For the text-containing cell, return its midpoint in [X, Y] coordinate format. 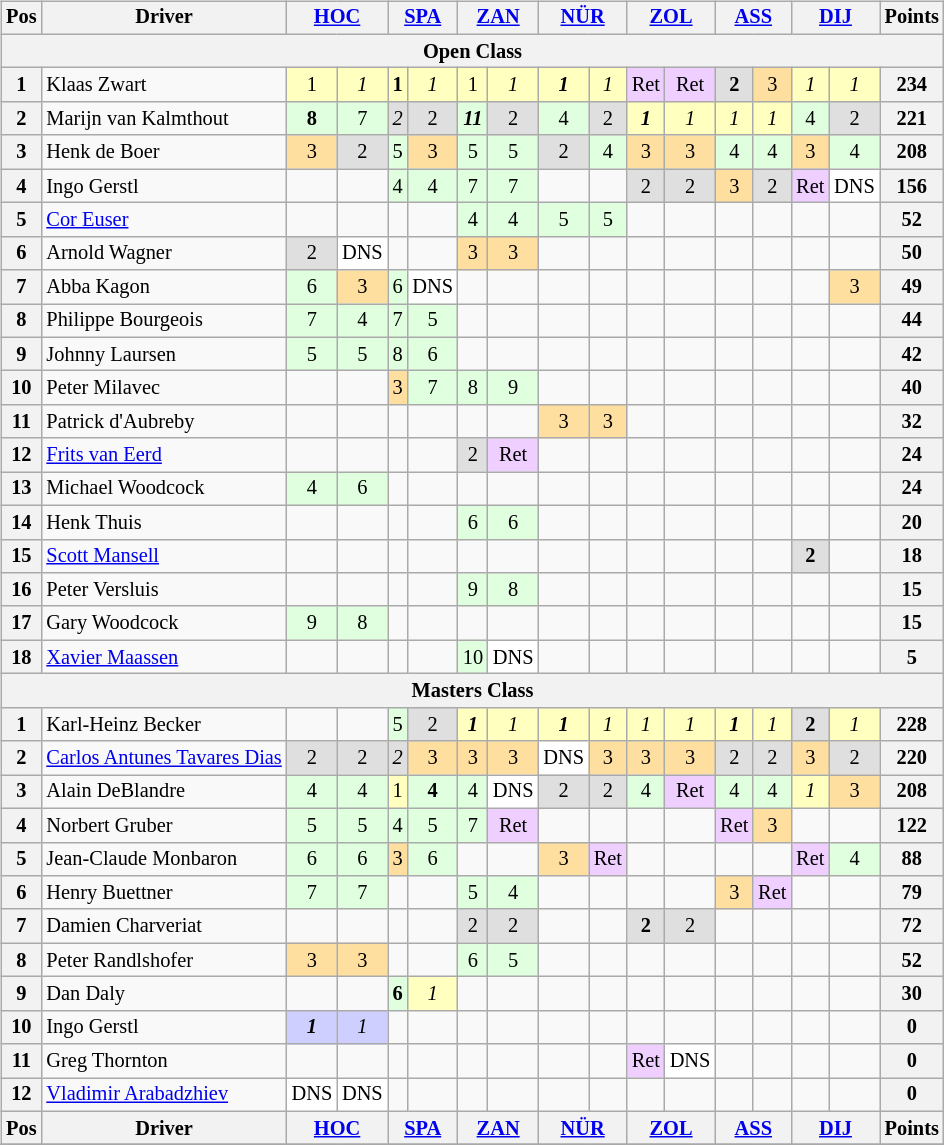
42 [912, 354]
Marijn van Kalmthout [164, 119]
156 [912, 186]
16 [21, 590]
Abba Kagon [164, 287]
17 [21, 623]
Philippe Bourgeois [164, 321]
Norbert Gruber [164, 825]
Vladimir Arabadzhiev [164, 1095]
Scott Mansell [164, 556]
Karl-Heinz Becker [164, 724]
44 [912, 321]
Peter Milavec [164, 388]
122 [912, 825]
Masters Class [472, 691]
49 [912, 287]
40 [912, 388]
50 [912, 253]
30 [912, 994]
Michael Woodcock [164, 489]
Peter Versluis [164, 590]
79 [912, 893]
220 [912, 758]
13 [21, 489]
Peter Randlshofer [164, 960]
Cor Euser [164, 220]
Open Class [472, 51]
Greg Thornton [164, 1061]
Henk Thuis [164, 522]
Gary Woodcock [164, 623]
228 [912, 724]
32 [912, 422]
Alain DeBlandre [164, 792]
Henk de Boer [164, 152]
14 [21, 522]
Xavier Maassen [164, 657]
Frits van Eerd [164, 455]
Arnold Wagner [164, 253]
Damien Charveriat [164, 926]
Patrick d'Aubreby [164, 422]
20 [912, 522]
Dan Daly [164, 994]
Carlos Antunes Tavares Dias [164, 758]
221 [912, 119]
Jean-Claude Monbaron [164, 859]
234 [912, 85]
88 [912, 859]
Klaas Zwart [164, 85]
72 [912, 926]
Johnny Laursen [164, 354]
Henry Buettner [164, 893]
